Locate the cell with the specified text and output its [x, y] center coordinate. 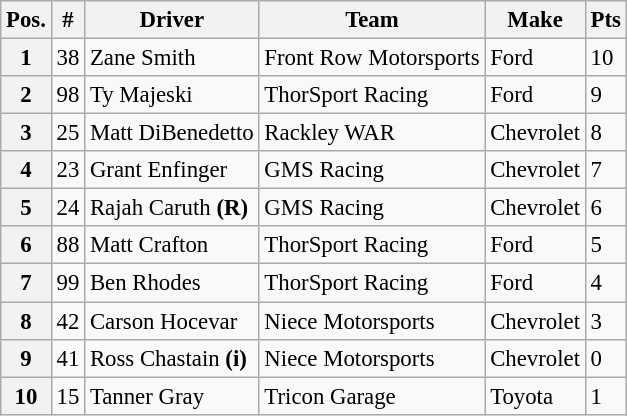
42 [68, 321]
Team [372, 20]
88 [68, 245]
Ross Chastain (i) [172, 358]
Make [535, 20]
Matt Crafton [172, 245]
Driver [172, 20]
Toyota [535, 396]
Ben Rhodes [172, 283]
Front Row Motorsports [372, 58]
Matt DiBenedetto [172, 133]
Grant Enfinger [172, 170]
Pos. [26, 20]
Carson Hocevar [172, 321]
Zane Smith [172, 58]
98 [68, 95]
38 [68, 58]
Ty Majeski [172, 95]
99 [68, 283]
15 [68, 396]
Tanner Gray [172, 396]
2 [26, 95]
0 [606, 358]
23 [68, 170]
25 [68, 133]
Tricon Garage [372, 396]
24 [68, 208]
Pts [606, 20]
41 [68, 358]
Rackley WAR [372, 133]
Rajah Caruth (R) [172, 208]
# [68, 20]
